Output the (x, y) coordinate of the center of the cell containing the given text.  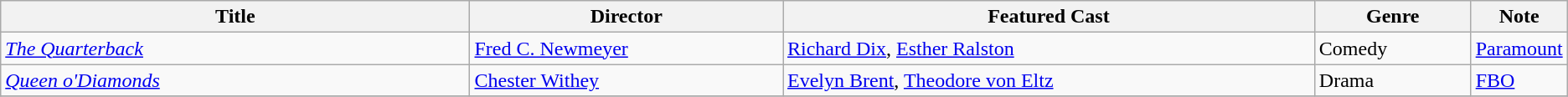
Director (627, 17)
Drama (1392, 80)
Chester Withey (627, 80)
Comedy (1392, 48)
Title (235, 17)
Paramount (1519, 48)
Fred C. Newmeyer (627, 48)
The Quarterback (235, 48)
Evelyn Brent, Theodore von Eltz (1049, 80)
Featured Cast (1049, 17)
Note (1519, 17)
Richard Dix, Esther Ralston (1049, 48)
Queen o'Diamonds (235, 80)
Genre (1392, 17)
FBO (1519, 80)
